For the text-containing cell, return its midpoint in [x, y] coordinate format. 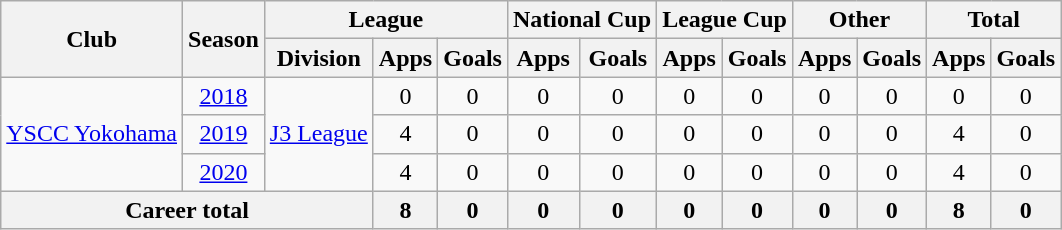
Other [859, 20]
Season [224, 39]
League [386, 20]
Division [318, 58]
YSCC Yokohama [92, 134]
2018 [224, 96]
Career total [188, 210]
J3 League [318, 134]
Total [994, 20]
2019 [224, 134]
2020 [224, 172]
League Cup [725, 20]
National Cup [582, 20]
Club [92, 39]
